Extract the [X, Y] coordinate from the center of the cell holding the provided text.  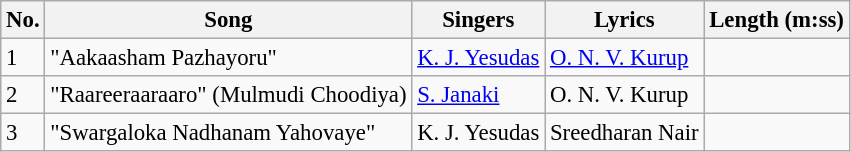
Length (m:ss) [776, 20]
S. Janaki [478, 95]
1 [23, 58]
Lyrics [624, 20]
"Aakaasham Pazhayoru" [228, 58]
"Swargaloka Nadhanam Yahovaye" [228, 133]
Song [228, 20]
2 [23, 95]
"Raareeraaraaro" (Mulmudi Choodiya) [228, 95]
Singers [478, 20]
3 [23, 133]
No. [23, 20]
Sreedharan Nair [624, 133]
